Pinpoint the cell where the given text exists, returning its [X, Y] midpoint coordinate. 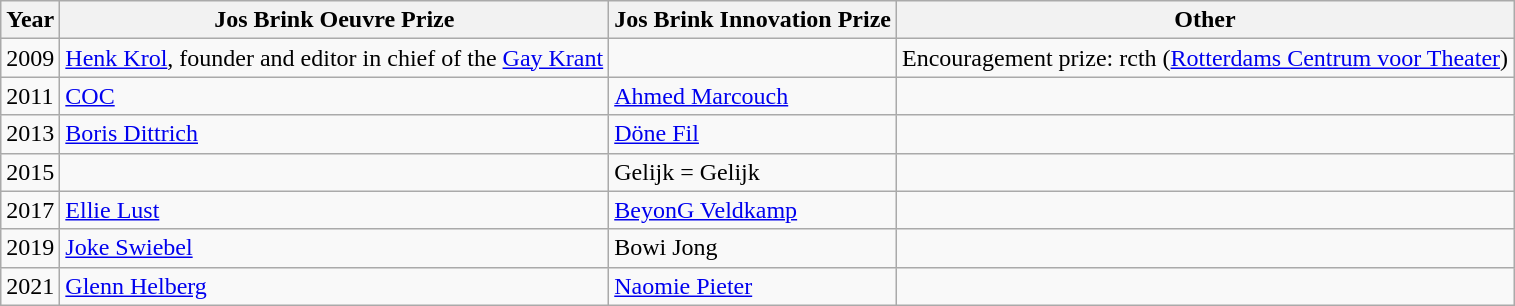
2021 [30, 286]
BeyonG Veldkamp [753, 210]
Bowi Jong [753, 248]
Döne Fil [753, 134]
Naomie Pieter [753, 286]
Boris Dittrich [334, 134]
COC [334, 96]
Ahmed Marcouch [753, 96]
Encouragement prize: rcth (Rotterdams Centrum voor Theater) [1204, 58]
Gelijk = Gelijk [753, 172]
2009 [30, 58]
Glenn Helberg [334, 286]
2019 [30, 248]
Jos Brink Oeuvre Prize [334, 20]
Year [30, 20]
Other [1204, 20]
Ellie Lust [334, 210]
Jos Brink Innovation Prize [753, 20]
Joke Swiebel [334, 248]
Henk Krol, founder and editor in chief of the Gay Krant [334, 58]
2017 [30, 210]
2013 [30, 134]
2011 [30, 96]
2015 [30, 172]
